From the cell containing the given text, extract its center point as [x, y] coordinate. 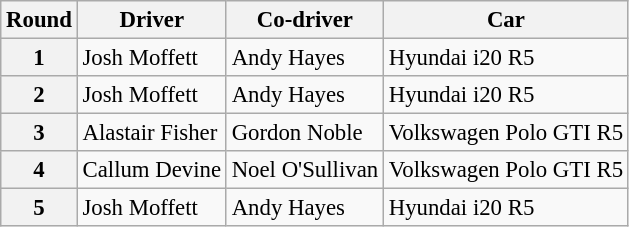
5 [39, 208]
Alastair Fisher [152, 133]
1 [39, 58]
Noel O'Sullivan [304, 170]
Driver [152, 20]
Gordon Noble [304, 133]
4 [39, 170]
3 [39, 133]
2 [39, 95]
Co-driver [304, 20]
Round [39, 20]
Car [506, 20]
Callum Devine [152, 170]
